Locate the cell with the specified text and output its (X, Y) center coordinate. 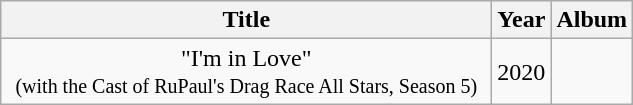
Title (246, 20)
Album (592, 20)
2020 (522, 72)
"I'm in Love"(with the Cast of RuPaul's Drag Race All Stars, Season 5) (246, 72)
Year (522, 20)
